Determine the [X, Y] coordinate at the center of the cell enclosing the given text.  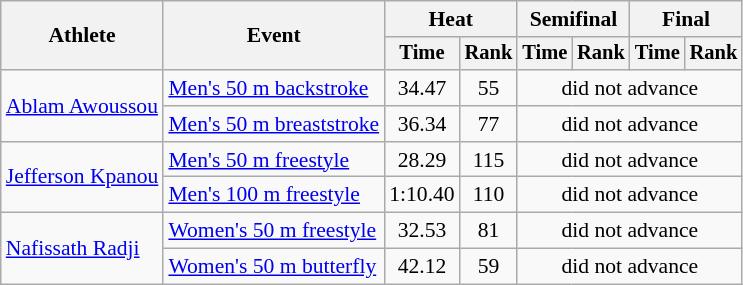
28.29 [422, 160]
55 [489, 88]
Semifinal [573, 19]
32.53 [422, 231]
77 [489, 124]
36.34 [422, 124]
Men's 100 m freestyle [274, 195]
Jefferson Kpanou [82, 178]
Men's 50 m freestyle [274, 160]
34.47 [422, 88]
1:10.40 [422, 195]
Men's 50 m backstroke [274, 88]
Athlete [82, 36]
Men's 50 m breaststroke [274, 124]
Event [274, 36]
Final [686, 19]
42.12 [422, 267]
Ablam Awoussou [82, 106]
115 [489, 160]
Women's 50 m butterfly [274, 267]
Women's 50 m freestyle [274, 231]
81 [489, 231]
59 [489, 267]
Heat [450, 19]
Nafissath Radji [82, 248]
110 [489, 195]
